Search for the cell housing the specified text and yield its (x, y) center coordinate. 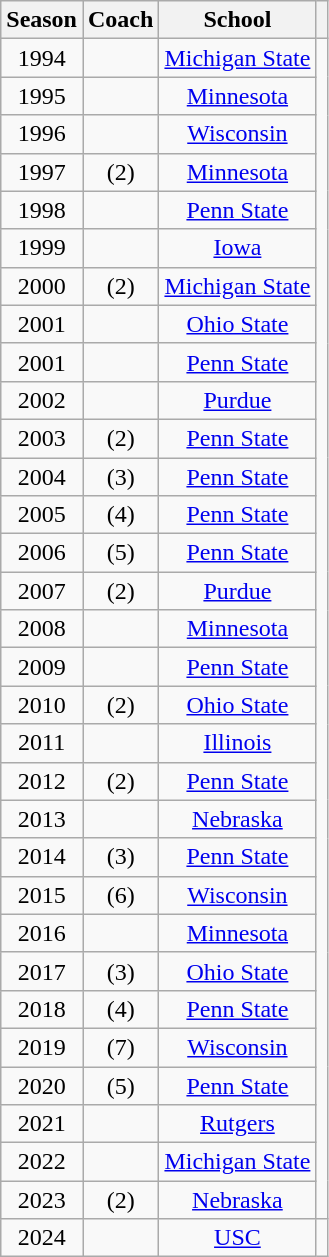
2005 (42, 515)
2004 (42, 477)
1995 (42, 96)
2022 (42, 1162)
2014 (42, 857)
(7) (120, 1047)
1998 (42, 210)
2013 (42, 819)
2002 (42, 400)
2000 (42, 286)
2017 (42, 971)
2006 (42, 553)
2024 (42, 1238)
2019 (42, 1047)
2021 (42, 1124)
Coach (120, 20)
1997 (42, 172)
Iowa (238, 248)
Season (42, 20)
1999 (42, 248)
2011 (42, 743)
1994 (42, 58)
2018 (42, 1009)
2020 (42, 1085)
School (238, 20)
USC (238, 1238)
Rutgers (238, 1124)
2007 (42, 591)
Illinois (238, 743)
(6) (120, 895)
2009 (42, 667)
2012 (42, 781)
2016 (42, 933)
2023 (42, 1200)
2008 (42, 629)
2003 (42, 438)
2015 (42, 895)
2010 (42, 705)
1996 (42, 134)
